Output the (X, Y) coordinate of the center of the cell containing the given text.  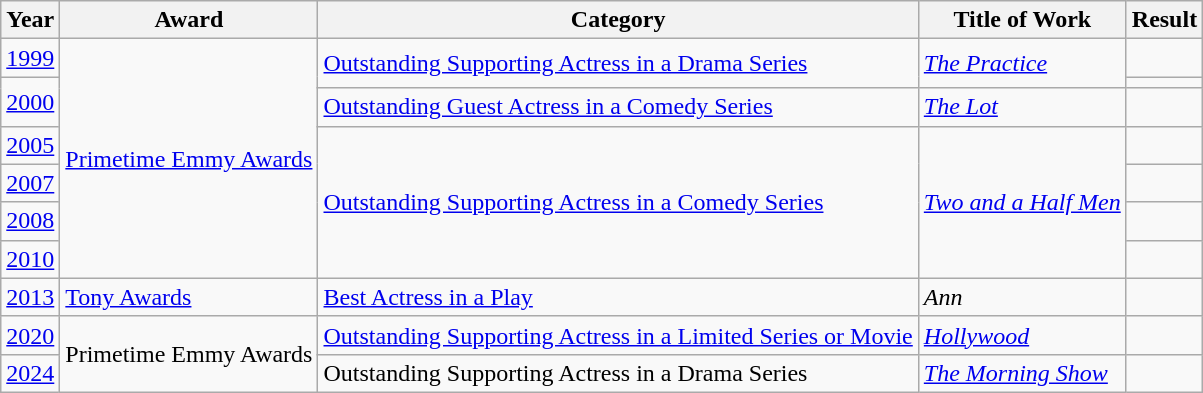
Year (30, 20)
Outstanding Guest Actress in a Comedy Series (618, 107)
The Morning Show (1022, 373)
Ann (1022, 297)
Outstanding Supporting Actress in a Limited Series or Movie (618, 335)
Outstanding Supporting Actress in a Comedy Series (618, 202)
1999 (30, 58)
The Lot (1022, 107)
Result (1164, 20)
Category (618, 20)
Award (189, 20)
2024 (30, 373)
2013 (30, 297)
The Practice (1022, 64)
Hollywood (1022, 335)
2000 (30, 102)
Title of Work (1022, 20)
Best Actress in a Play (618, 297)
2020 (30, 335)
2005 (30, 145)
Tony Awards (189, 297)
Two and a Half Men (1022, 202)
2010 (30, 259)
2008 (30, 221)
2007 (30, 183)
